Extract the [x, y] coordinate from the center of the cell holding the provided text.  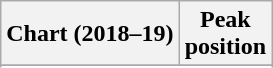
Chart (2018–19) [90, 34]
Peakposition [225, 34]
